For the text-containing cell, return its midpoint in (x, y) coordinate format. 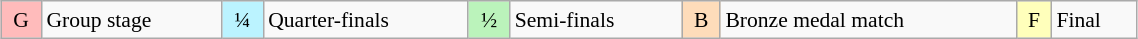
Group stage (132, 20)
½ (488, 20)
Quarter-finals (366, 20)
¼ (242, 20)
Semi-finals (596, 20)
F (1034, 20)
G (21, 20)
Bronze medal match (868, 20)
B (702, 20)
Final (1094, 20)
